Find where the given text appears and provide that cell's center as (x, y) coordinate. 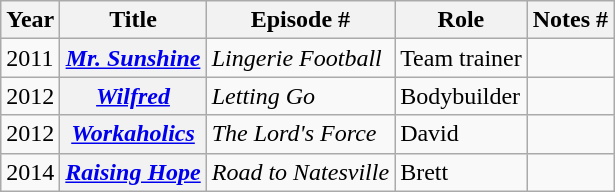
2011 (30, 58)
Brett (462, 172)
Lingerie Football (300, 58)
The Lord's Force (300, 134)
Letting Go (300, 96)
Wilfred (133, 96)
Role (462, 20)
2014 (30, 172)
Episode # (300, 20)
David (462, 134)
Mr. Sunshine (133, 58)
Bodybuilder (462, 96)
Team trainer (462, 58)
Road to Natesville (300, 172)
Title (133, 20)
Year (30, 20)
Raising Hope (133, 172)
Workaholics (133, 134)
Notes # (570, 20)
